Detect which cell encompasses the target text, then output its [x, y] center coordinate. 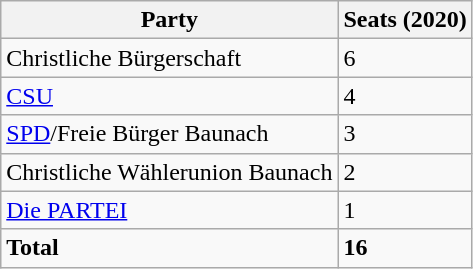
3 [405, 134]
16 [405, 248]
2 [405, 172]
Total [170, 248]
Party [170, 20]
SPD/Freie Bürger Baunach [170, 134]
Seats (2020) [405, 20]
6 [405, 58]
1 [405, 210]
Christliche Bürgerschaft [170, 58]
CSU [170, 96]
Die PARTEI [170, 210]
4 [405, 96]
Christliche Wählerunion Baunach [170, 172]
